Find where the given text appears and provide that cell's center as [X, Y] coordinate. 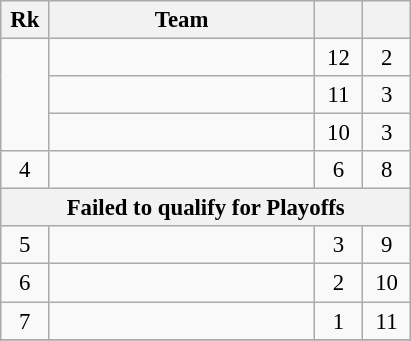
8 [387, 170]
Failed to qualify for Playoffs [206, 208]
5 [25, 245]
1 [338, 321]
Team [182, 20]
12 [338, 58]
4 [25, 170]
7 [25, 321]
Rk [25, 20]
9 [387, 245]
